Return the (x, y) coordinate for the center point of the cell that contains the specified text.  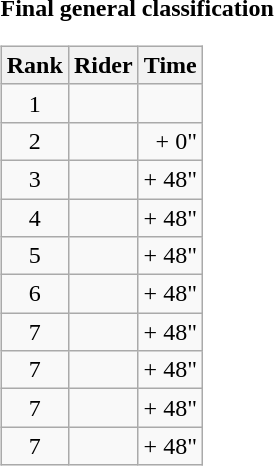
5 (34, 256)
+ 0" (170, 141)
4 (34, 217)
Rider (103, 65)
6 (34, 294)
3 (34, 179)
Time (170, 65)
Rank (34, 65)
1 (34, 103)
2 (34, 141)
